Determine the [x, y] coordinate at the center of the cell enclosing the given text.  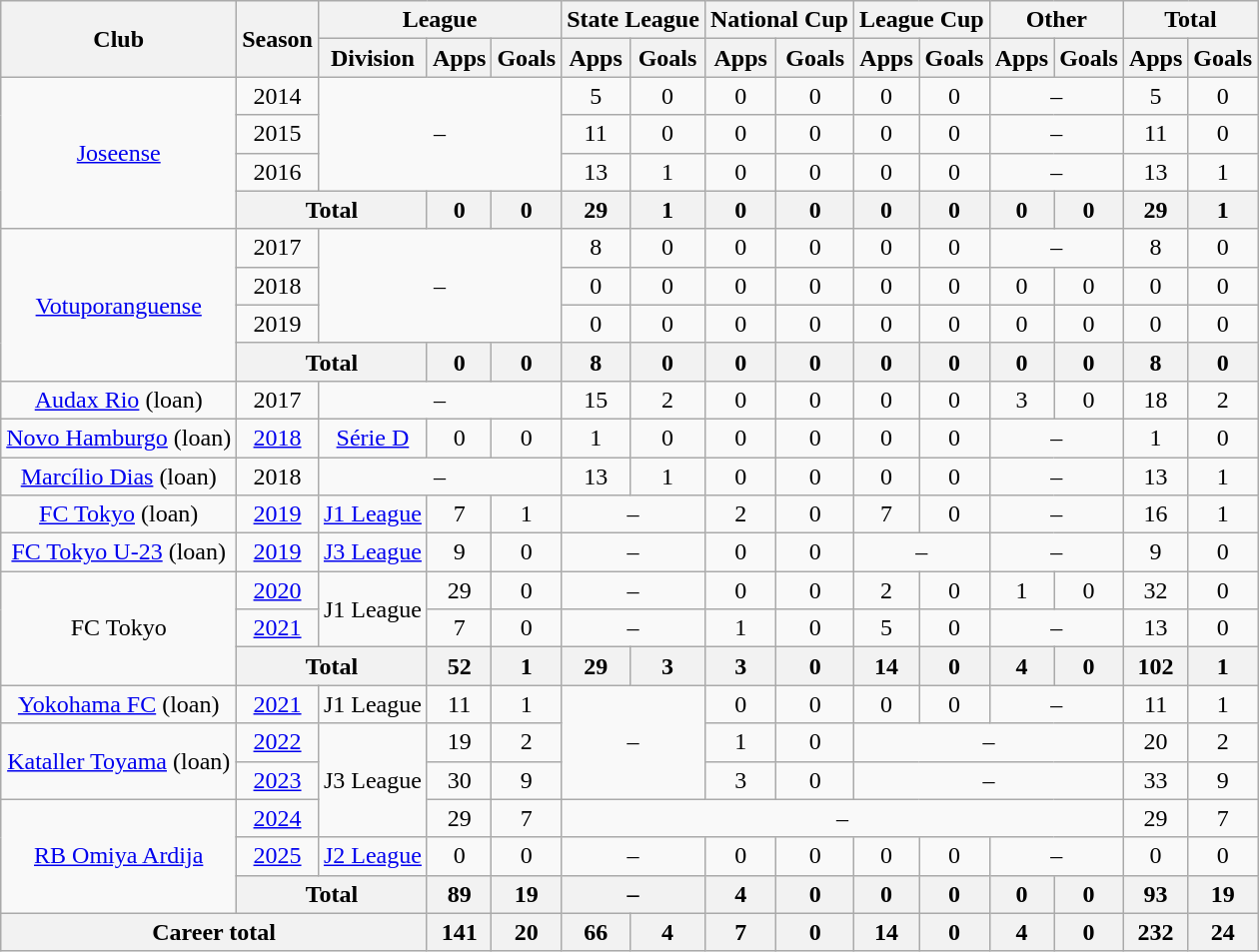
24 [1223, 932]
FC Tokyo U-23 (loan) [119, 552]
Division [372, 58]
2022 [278, 742]
2014 [278, 96]
93 [1155, 894]
2020 [278, 590]
2023 [278, 780]
State League [633, 20]
League Cup [921, 20]
141 [459, 932]
102 [1155, 666]
Season [278, 39]
33 [1155, 780]
FC Tokyo (loan) [119, 514]
Votuporanguense [119, 305]
J2 League [372, 856]
Audax Rio (loan) [119, 400]
FC Tokyo [119, 628]
32 [1155, 590]
RB Omiya Ardija [119, 856]
18 [1155, 400]
232 [1155, 932]
52 [459, 666]
Novo Hamburgo (loan) [119, 438]
Joseense [119, 153]
16 [1155, 514]
Kataller Toyama (loan) [119, 761]
66 [596, 932]
15 [596, 400]
Other [1056, 20]
Club [119, 39]
National Cup [779, 20]
89 [459, 894]
Série D [372, 438]
League [440, 20]
Career total [214, 932]
2016 [278, 172]
30 [459, 780]
2025 [278, 856]
2024 [278, 818]
2015 [278, 134]
Marcílio Dias (loan) [119, 476]
Yokohama FC (loan) [119, 704]
